Locate the cell with the specified text and output its [x, y] center coordinate. 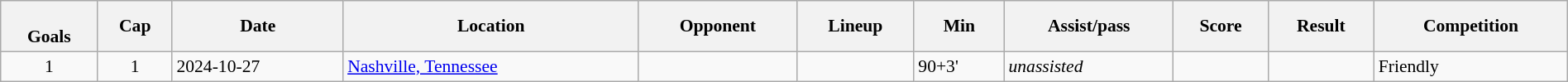
Lineup [855, 27]
Score [1221, 27]
2024-10-27 [258, 66]
Min [959, 27]
Opponent [718, 27]
Date [258, 27]
Location [491, 27]
Goals [50, 27]
Competition [1471, 27]
90+3' [959, 66]
Assist/pass [1088, 27]
Cap [135, 27]
Result [1321, 27]
Nashville, Tennessee [491, 66]
Friendly [1471, 66]
unassisted [1088, 66]
